Capture the cell that displays the provided text and extract its (X, Y) central coordinate. 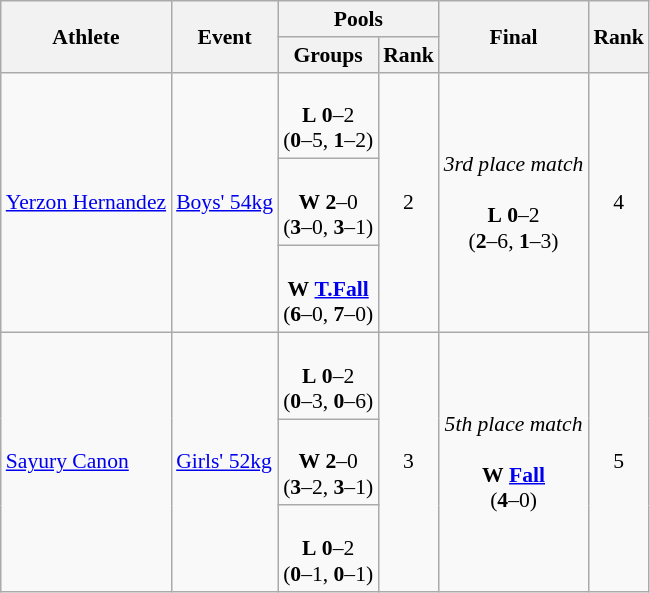
W 2–0(3–0, 3–1) (328, 202)
L 0–2(0–1, 0–1) (328, 550)
4 (618, 202)
L 0–2(0–3, 0–6) (328, 376)
W 2–0(3–2, 3–1) (328, 462)
Pools (358, 19)
W T.Fall(6–0, 7–0) (328, 290)
2 (408, 202)
Yerzon Hernandez (86, 202)
Girls' 52kg (224, 462)
3rd place matchL 0–2(2–6, 1–3) (514, 202)
Athlete (86, 36)
Groups (328, 55)
3 (408, 462)
Event (224, 36)
L 0–2(0–5, 1–2) (328, 116)
5th place matchW Fall(4–0) (514, 462)
5 (618, 462)
Final (514, 36)
Boys' 54kg (224, 202)
Sayury Canon (86, 462)
